Find where the given text appears and provide that cell's center as [X, Y] coordinate. 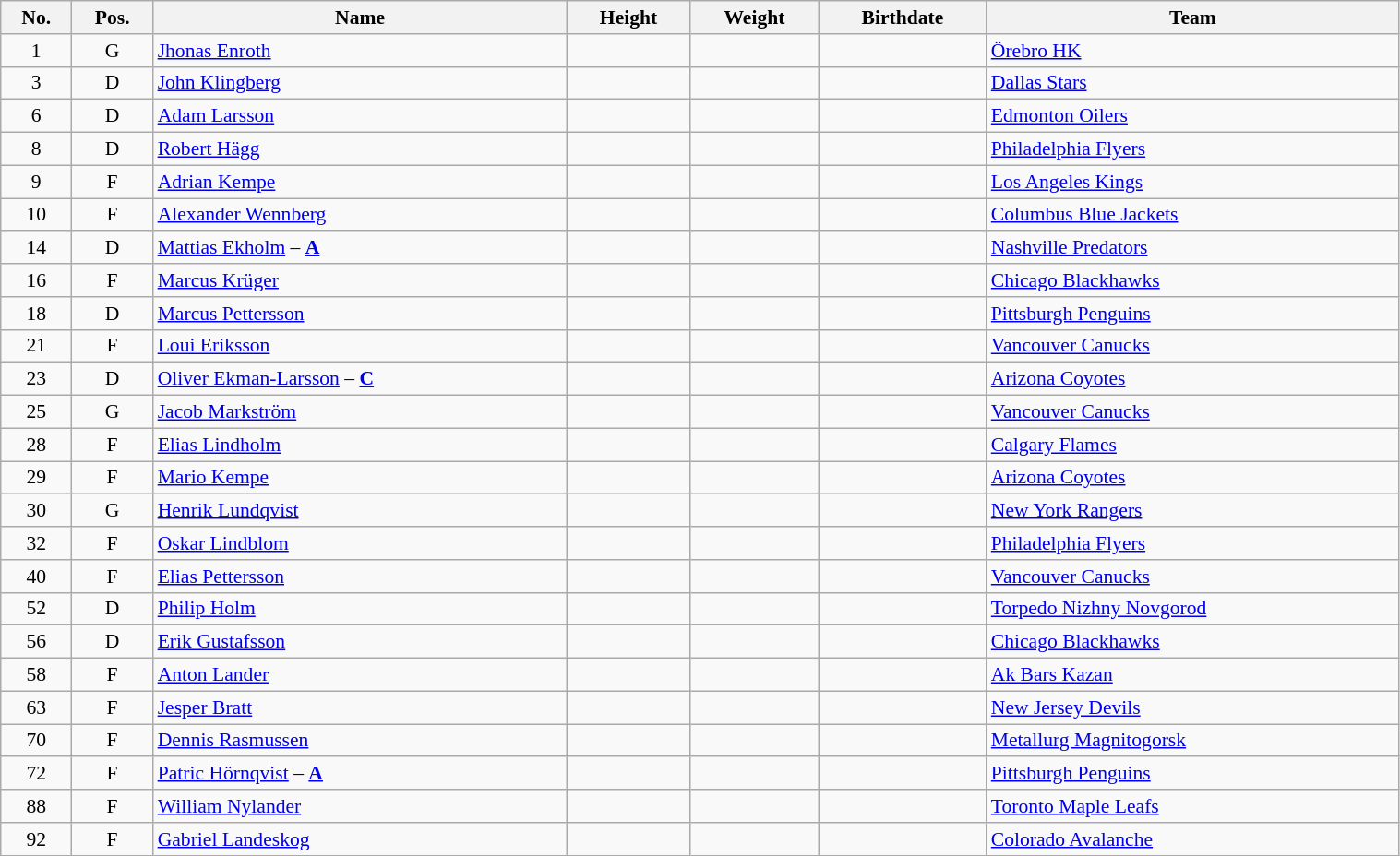
Weight [755, 18]
Mario Kempe [360, 478]
25 [37, 412]
14 [37, 248]
William Nylander [360, 806]
Edmonton Oilers [1192, 116]
Oliver Ekman-Larsson – C [360, 379]
6 [37, 116]
Ak Bars Kazan [1192, 675]
Birthdate [903, 18]
New York Rangers [1192, 511]
Anton Lander [360, 675]
New Jersey Devils [1192, 707]
28 [37, 445]
No. [37, 18]
Metallurg Magnitogorsk [1192, 741]
58 [37, 675]
56 [37, 642]
Name [360, 18]
30 [37, 511]
Nashville Predators [1192, 248]
Dallas Stars [1192, 83]
Jhonas Enroth [360, 51]
Columbus Blue Jackets [1192, 215]
Marcus Pettersson [360, 314]
John Klingberg [360, 83]
8 [37, 149]
Elias Lindholm [360, 445]
Marcus Krüger [360, 280]
52 [37, 609]
32 [37, 543]
Philip Holm [360, 609]
Colorado Avalanche [1192, 839]
Alexander Wennberg [360, 215]
Henrik Lundqvist [360, 511]
Jesper Bratt [360, 707]
Height [629, 18]
Pos. [113, 18]
88 [37, 806]
Mattias Ekholm – A [360, 248]
Loui Eriksson [360, 346]
Torpedo Nizhny Novgorod [1192, 609]
Jacob Markström [360, 412]
72 [37, 774]
Elias Pettersson [360, 577]
Örebro HK [1192, 51]
40 [37, 577]
9 [37, 182]
Gabriel Landeskog [360, 839]
92 [37, 839]
Patric Hörnqvist – A [360, 774]
10 [37, 215]
21 [37, 346]
29 [37, 478]
70 [37, 741]
Calgary Flames [1192, 445]
Team [1192, 18]
1 [37, 51]
Toronto Maple Leafs [1192, 806]
63 [37, 707]
Erik Gustafsson [360, 642]
Adrian Kempe [360, 182]
18 [37, 314]
23 [37, 379]
Oskar Lindblom [360, 543]
Los Angeles Kings [1192, 182]
Robert Hägg [360, 149]
3 [37, 83]
16 [37, 280]
Dennis Rasmussen [360, 741]
Adam Larsson [360, 116]
